Scan for the cell matching the given text and deliver its (x, y) coordinate at center. 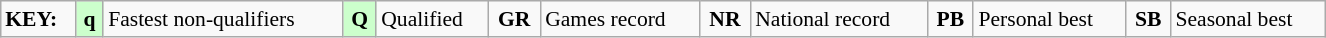
National record (838, 19)
Q (360, 19)
KEY: (38, 19)
Games record (620, 19)
NR (725, 19)
q (90, 19)
GR (514, 19)
Personal best (1049, 19)
Fastest non-qualifiers (223, 19)
Qualified (432, 19)
Seasonal best (1248, 19)
PB (950, 19)
SB (1148, 19)
